Identify which cell holds the provided text, then report its (x, y) central coordinate. 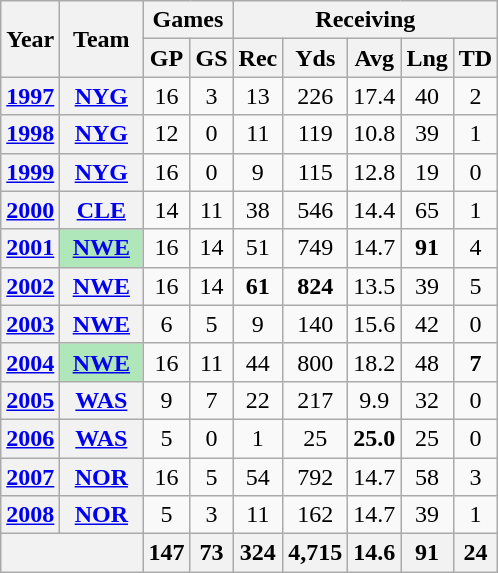
61 (258, 286)
2000 (30, 210)
Team (102, 39)
1998 (30, 134)
Receiving (366, 20)
58 (427, 477)
TD (475, 58)
14.6 (374, 553)
Yds (316, 58)
9.9 (374, 400)
226 (316, 96)
Avg (374, 58)
14.4 (374, 210)
40 (427, 96)
2007 (30, 477)
25.0 (374, 438)
162 (316, 515)
2006 (30, 438)
2004 (30, 362)
38 (258, 210)
1997 (30, 96)
4,715 (316, 553)
824 (316, 286)
GS (212, 58)
1999 (30, 172)
13.5 (374, 286)
546 (316, 210)
140 (316, 324)
15.6 (374, 324)
13 (258, 96)
4 (475, 248)
24 (475, 553)
Rec (258, 58)
44 (258, 362)
324 (258, 553)
22 (258, 400)
54 (258, 477)
2 (475, 96)
12 (166, 134)
Lng (427, 58)
65 (427, 210)
CLE (102, 210)
792 (316, 477)
2005 (30, 400)
2003 (30, 324)
800 (316, 362)
73 (212, 553)
115 (316, 172)
51 (258, 248)
6 (166, 324)
18.2 (374, 362)
2002 (30, 286)
Year (30, 39)
2008 (30, 515)
Games (188, 20)
147 (166, 553)
32 (427, 400)
2001 (30, 248)
10.8 (374, 134)
19 (427, 172)
12.8 (374, 172)
119 (316, 134)
17.4 (374, 96)
48 (427, 362)
42 (427, 324)
GP (166, 58)
749 (316, 248)
217 (316, 400)
